Output the [X, Y] coordinate of the center of the cell containing the given text.  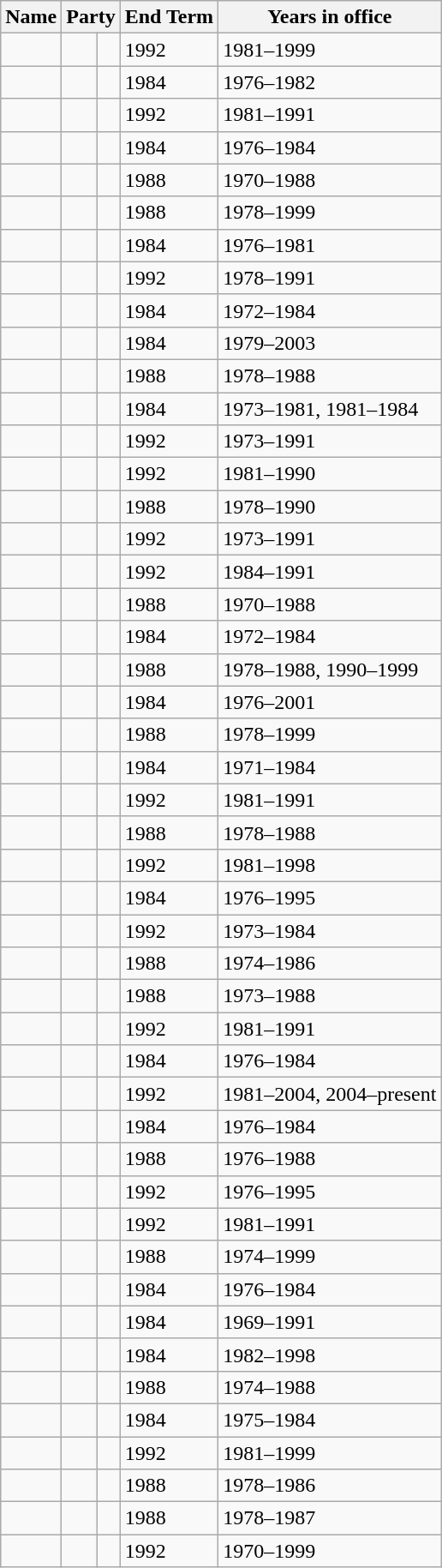
Party [91, 17]
Years in office [330, 17]
1981–2004, 2004–present [330, 1094]
1973–1988 [330, 996]
End Term [169, 17]
1978–1988, 1990–1999 [330, 670]
1978–1986 [330, 1486]
1978–1990 [330, 507]
1981–1998 [330, 865]
1978–1991 [330, 278]
1976–2001 [330, 702]
1979–2003 [330, 343]
1976–1988 [330, 1159]
1974–1988 [330, 1387]
1969–1991 [330, 1322]
Name [31, 17]
1984–1991 [330, 572]
1978–1987 [330, 1518]
1975–1984 [330, 1420]
1971–1984 [330, 767]
1973–1981, 1981–1984 [330, 409]
1976–1982 [330, 82]
1976–1981 [330, 245]
1974–1986 [330, 964]
1970–1999 [330, 1551]
1981–1990 [330, 474]
1974–1999 [330, 1257]
1982–1998 [330, 1355]
1973–1984 [330, 930]
